Capture the cell that displays the provided text and extract its (x, y) central coordinate. 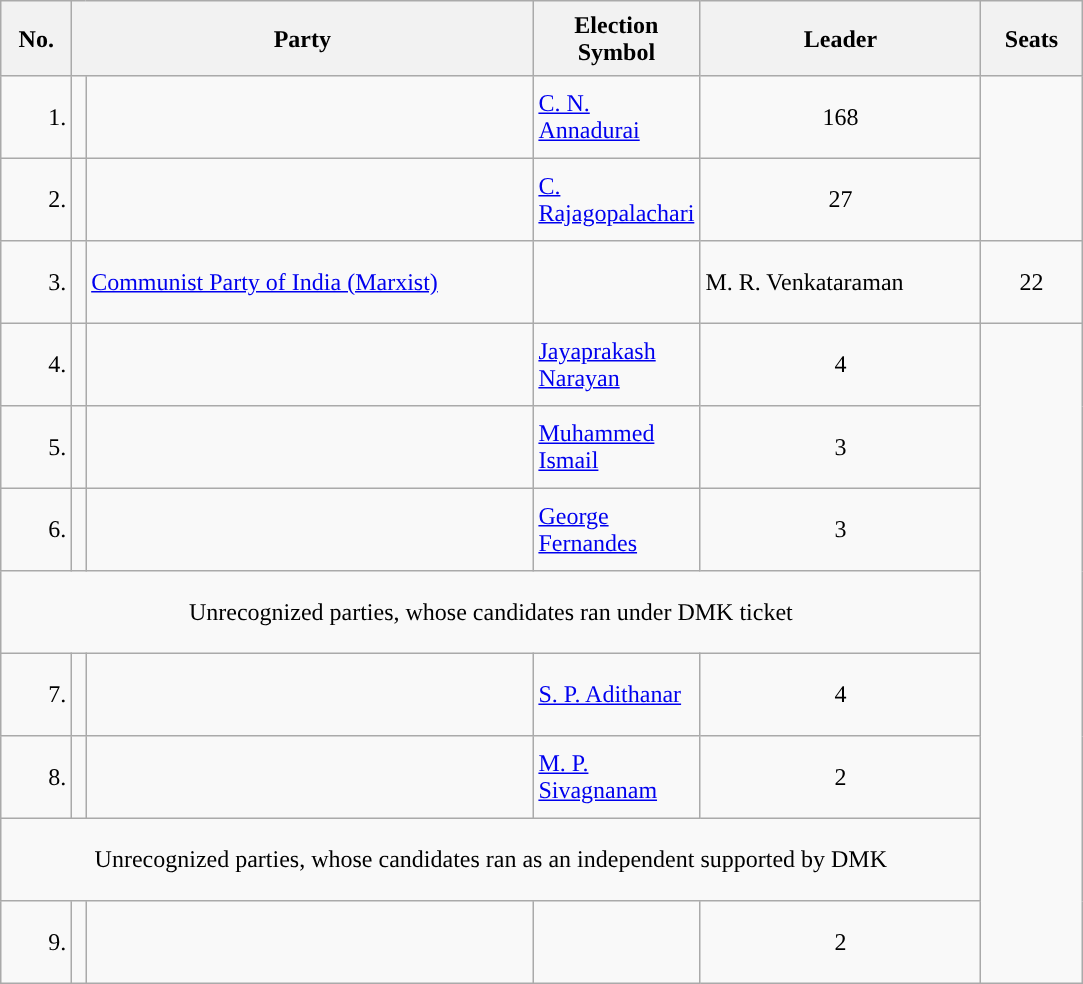
6. (36, 529)
4. (36, 364)
C. Rajagopalachari (616, 199)
M. R. Venkataraman (840, 282)
Party (302, 38)
S. P. Adithanar (616, 694)
7. (36, 694)
5. (36, 447)
27 (840, 199)
Communist Party of India (Marxist) (310, 282)
3. (36, 282)
Election Symbol (616, 38)
George Fernandes (616, 529)
9. (36, 942)
M. P. Sivagnanam (616, 777)
1. (36, 117)
22 (1032, 282)
Leader (840, 38)
Seats (1032, 38)
No. (36, 38)
Unrecognized parties, whose candidates ran as an independent supported by DMK (491, 859)
8. (36, 777)
168 (840, 117)
C. N. Annadurai (616, 117)
Unrecognized parties, whose candidates ran under DMK ticket (491, 612)
2. (36, 199)
Jayaprakash Narayan (616, 364)
Muhammed Ismail (616, 447)
